Search for the cell housing the specified text and yield its [X, Y] center coordinate. 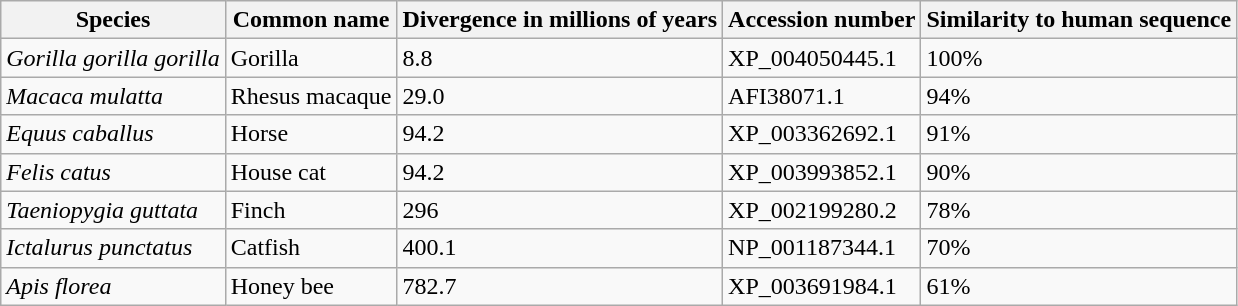
Felis catus [113, 172]
XP_003993852.1 [822, 172]
Divergence in millions of years [560, 20]
XP_003691984.1 [822, 286]
94% [1079, 96]
90% [1079, 172]
Taeniopygia guttata [113, 210]
Rhesus macaque [311, 96]
29.0 [560, 96]
Ictalurus punctatus [113, 248]
Equus caballus [113, 134]
100% [1079, 58]
782.7 [560, 286]
Similarity to human sequence [1079, 20]
Gorilla gorilla gorilla [113, 58]
Macaca mulatta [113, 96]
NP_001187344.1 [822, 248]
Catfish [311, 248]
Finch [311, 210]
XP_004050445.1 [822, 58]
XP_003362692.1 [822, 134]
Horse [311, 134]
91% [1079, 134]
70% [1079, 248]
Honey bee [311, 286]
78% [1079, 210]
AFI38071.1 [822, 96]
XP_002199280.2 [822, 210]
Gorilla [311, 58]
House cat [311, 172]
296 [560, 210]
8.8 [560, 58]
400.1 [560, 248]
Apis florea [113, 286]
61% [1079, 286]
Accession number [822, 20]
Common name [311, 20]
Species [113, 20]
